Return [X, Y] of the center of cell containing provided text 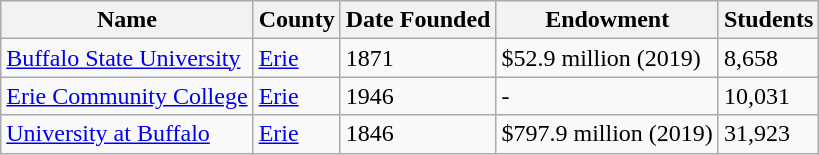
1846 [418, 134]
31,923 [768, 134]
Endowment [607, 20]
Erie Community College [127, 96]
Students [768, 20]
1946 [418, 96]
10,031 [768, 96]
- [607, 96]
1871 [418, 58]
University at Buffalo [127, 134]
$797.9 million (2019) [607, 134]
Date Founded [418, 20]
County [296, 20]
Buffalo State University [127, 58]
$52.9 million (2019) [607, 58]
Name [127, 20]
8,658 [768, 58]
